Identify which cell holds the provided text, then report its (X, Y) central coordinate. 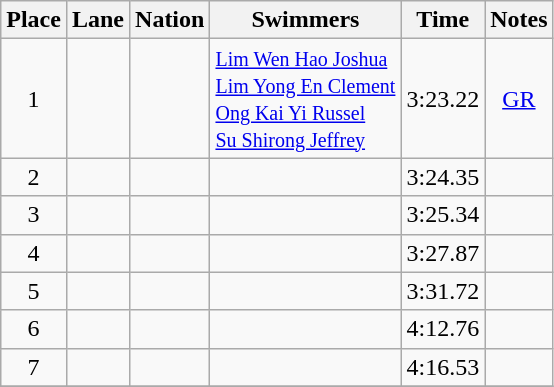
2 (34, 177)
Notes (519, 20)
Place (34, 20)
4:16.53 (443, 367)
7 (34, 367)
3:23.22 (443, 98)
Nation (170, 20)
3 (34, 215)
3:31.72 (443, 291)
3:24.35 (443, 177)
GR (519, 98)
4 (34, 253)
Lim Wen Hao Joshua Lim Yong En Clement Ong Kai Yi Russel Su Shirong Jeffrey (306, 98)
1 (34, 98)
5 (34, 291)
Time (443, 20)
4:12.76 (443, 329)
3:25.34 (443, 215)
6 (34, 329)
Lane (98, 20)
3:27.87 (443, 253)
Swimmers (306, 20)
